Return the (X, Y) coordinate for the center point of the cell that contains the specified text.  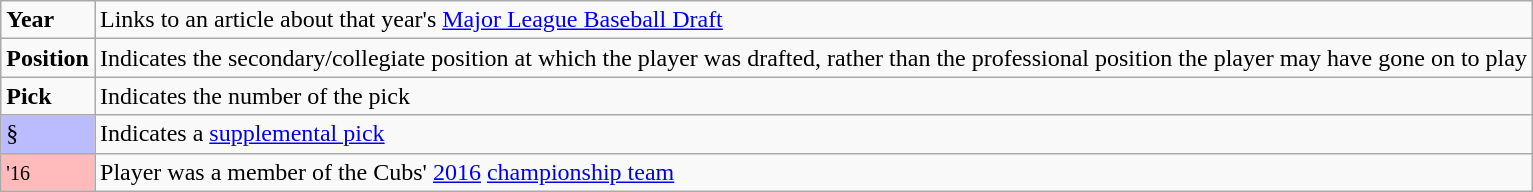
Indicates the number of the pick (813, 96)
Player was a member of the Cubs' 2016 championship team (813, 172)
Position (48, 58)
Indicates a supplemental pick (813, 134)
Year (48, 20)
'16 (48, 172)
§ (48, 134)
Links to an article about that year's Major League Baseball Draft (813, 20)
Pick (48, 96)
